Pinpoint the cell where the given text exists, returning its (X, Y) midpoint coordinate. 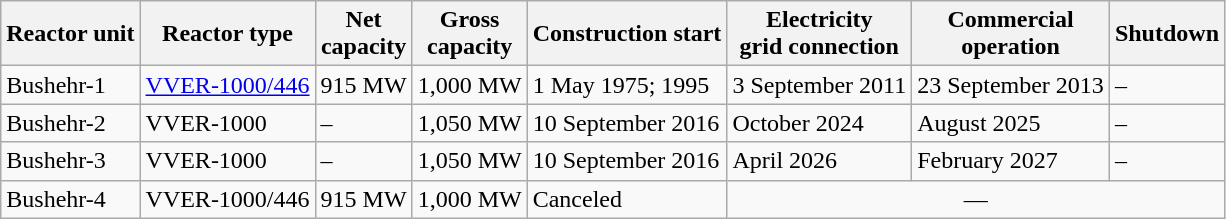
Construction start (627, 34)
23 September 2013 (1011, 85)
— (976, 199)
Bushehr-3 (70, 161)
3 September 2011 (820, 85)
Electricitygrid connection (820, 34)
April 2026 (820, 161)
Shutdown (1166, 34)
Canceled (627, 199)
February 2027 (1011, 161)
Reactor type (228, 34)
1 May 1975; 1995 (627, 85)
October 2024 (820, 123)
Bushehr-4 (70, 199)
Bushehr-2 (70, 123)
Commercialoperation (1011, 34)
Bushehr-1 (70, 85)
Grosscapacity (470, 34)
Netcapacity (364, 34)
August 2025 (1011, 123)
Reactor unit (70, 34)
